Locate the cell with the specified text and output its [x, y] center coordinate. 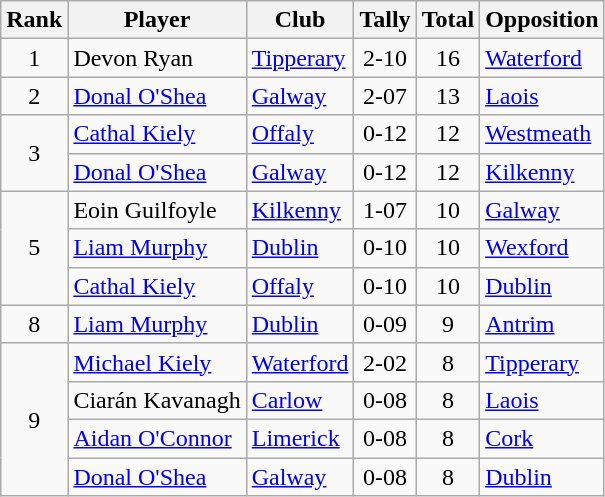
13 [448, 96]
2-07 [385, 96]
Total [448, 20]
16 [448, 58]
5 [34, 248]
Antrim [542, 324]
Michael Kiely [157, 362]
Carlow [300, 400]
1 [34, 58]
2 [34, 96]
Club [300, 20]
2-02 [385, 362]
Ciarán Kavanagh [157, 400]
Opposition [542, 20]
Limerick [300, 438]
Player [157, 20]
1-07 [385, 210]
2-10 [385, 58]
Eoin Guilfoyle [157, 210]
Tally [385, 20]
Aidan O'Connor [157, 438]
0-09 [385, 324]
Wexford [542, 248]
Devon Ryan [157, 58]
Westmeath [542, 134]
Rank [34, 20]
Cork [542, 438]
3 [34, 153]
